Find where the given text appears and provide that cell's center as (X, Y) coordinate. 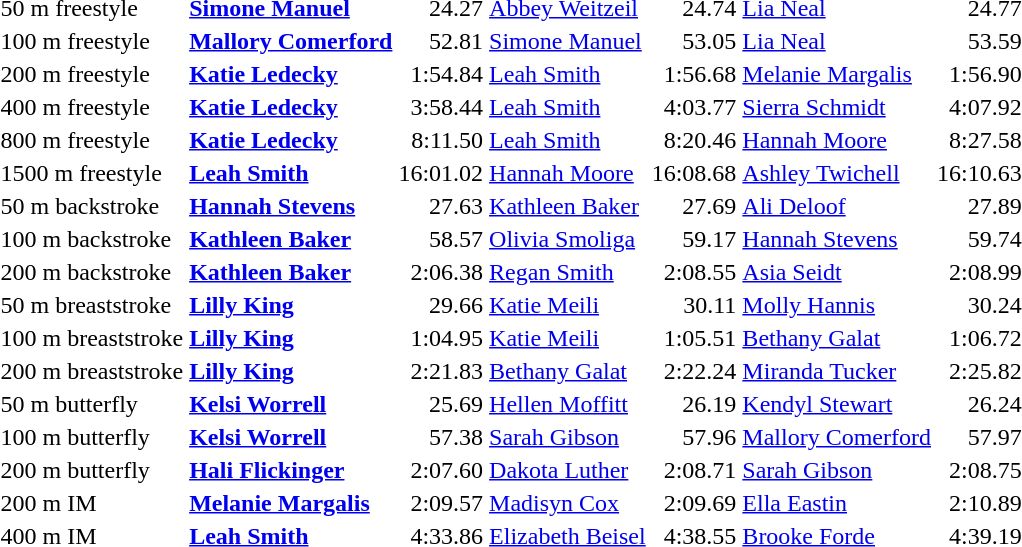
Madisyn Cox (568, 503)
Ali Deloof (837, 206)
8:11.50 (441, 140)
57.38 (441, 437)
Hali Flickinger (291, 470)
2:08.55 (694, 272)
16:08.68 (694, 173)
Hellen Moffitt (568, 404)
Miranda Tucker (837, 371)
52.81 (441, 41)
2:08.71 (694, 470)
Dakota Luther (568, 470)
Olivia Smoliga (568, 239)
8:20.46 (694, 140)
27.69 (694, 206)
2:09.57 (441, 503)
27.63 (441, 206)
1:54.84 (441, 74)
1:04.95 (441, 338)
3:58.44 (441, 107)
Asia Seidt (837, 272)
Kendyl Stewart (837, 404)
1:05.51 (694, 338)
59.17 (694, 239)
Lia Neal (837, 41)
2:07.60 (441, 470)
Simone Manuel (568, 41)
Sierra Schmidt (837, 107)
4:03.77 (694, 107)
Ella Eastin (837, 503)
25.69 (441, 404)
Molly Hannis (837, 305)
Regan Smith (568, 272)
26.19 (694, 404)
2:09.69 (694, 503)
30.11 (694, 305)
53.05 (694, 41)
16:01.02 (441, 173)
2:22.24 (694, 371)
2:06.38 (441, 272)
29.66 (441, 305)
Ashley Twichell (837, 173)
57.96 (694, 437)
58.57 (441, 239)
2:21.83 (441, 371)
1:56.68 (694, 74)
